Determine the [X, Y] coordinate at the center of the cell enclosing the given text.  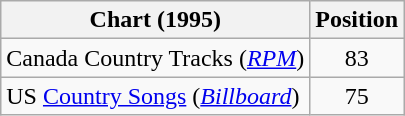
Position [357, 20]
Canada Country Tracks (RPM) [156, 58]
Chart (1995) [156, 20]
83 [357, 58]
US Country Songs (Billboard) [156, 96]
75 [357, 96]
